Return (X, Y) of the center of cell containing provided text 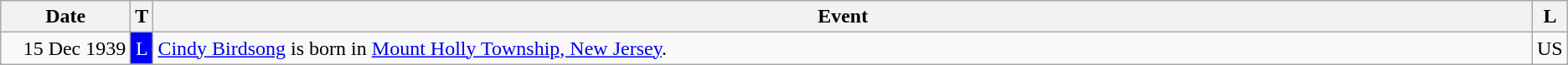
US (1550, 48)
Event (843, 17)
Cindy Birdsong is born in Mount Holly Township, New Jersey. (843, 48)
Date (65, 17)
T (142, 17)
15 Dec 1939 (65, 48)
